Locate the cell with the specified text and output its [x, y] center coordinate. 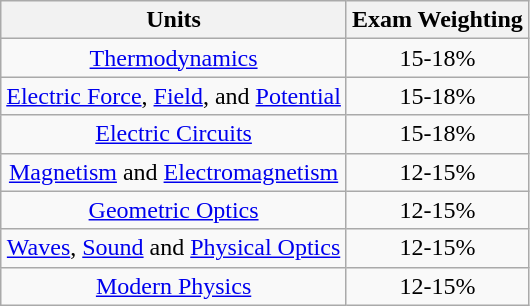
Geometric Optics [174, 210]
Electric Circuits [174, 134]
Electric Force, Field, and Potential [174, 96]
Waves, Sound and Physical Optics [174, 248]
Units [174, 20]
Magnetism and Electromagnetism [174, 172]
Thermodynamics [174, 58]
Exam Weighting [437, 20]
Modern Physics [174, 286]
